Capture the cell that displays the provided text and extract its [X, Y] central coordinate. 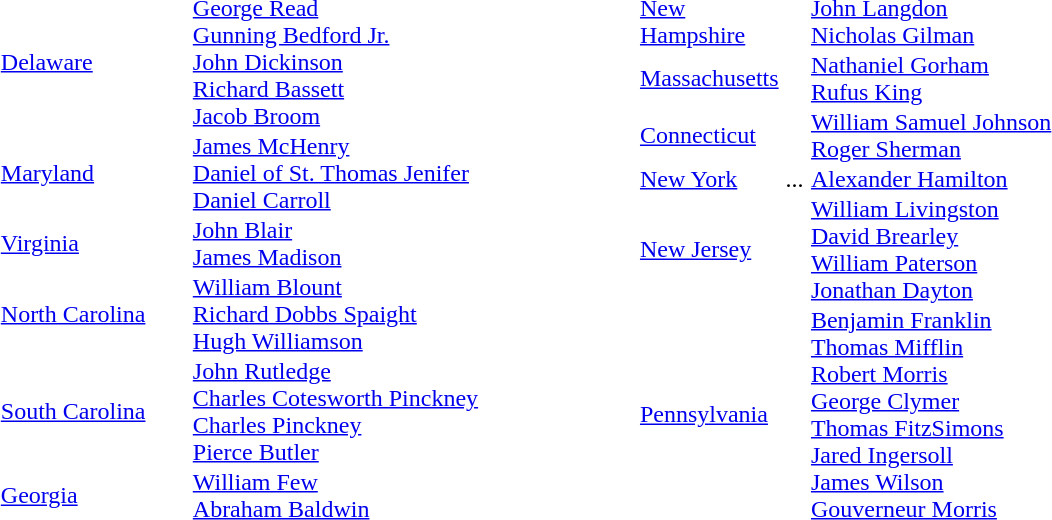
New York [711, 180]
John RutledgeCharles Cotesworth PinckneyCharles PinckneyPierce Butler [344, 412]
North Carolina [83, 314]
South Carolina [83, 412]
New Jersey [711, 250]
James McHenryDaniel of St. Thomas JeniferDaniel Carroll [344, 172]
Massachusetts [711, 79]
Maryland [83, 172]
... [796, 180]
John BlairJames Madison [344, 243]
Connecticut [711, 135]
William BlountRichard Dobbs SpaightHugh Williamson [344, 314]
Virginia [83, 243]
